For the text-containing cell, return its midpoint in (X, Y) coordinate format. 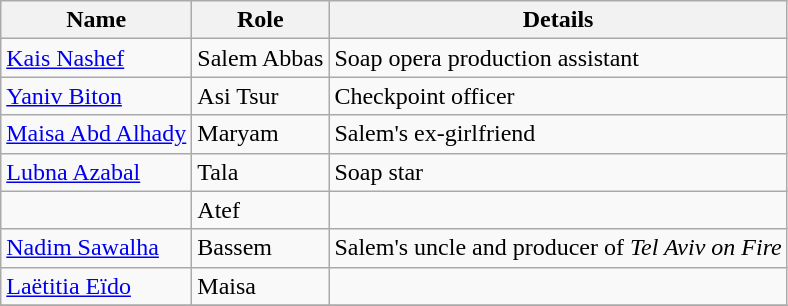
Salem's uncle and producer of Tel Aviv on Fire (558, 248)
Atef (260, 210)
Checkpoint officer (558, 96)
Soap opera production assistant (558, 58)
Maisa (260, 286)
Nadim Sawalha (96, 248)
Salem Abbas (260, 58)
Lubna Azabal (96, 172)
Soap star (558, 172)
Asi Tsur (260, 96)
Kais Nashef (96, 58)
Salem's ex-girlfriend (558, 134)
Details (558, 20)
Name (96, 20)
Bassem (260, 248)
Laëtitia Eïdo (96, 286)
Tala (260, 172)
Maisa Abd Alhady (96, 134)
Maryam (260, 134)
Yaniv Biton (96, 96)
Role (260, 20)
